Detect which cell encompasses the target text, then output its [X, Y] center coordinate. 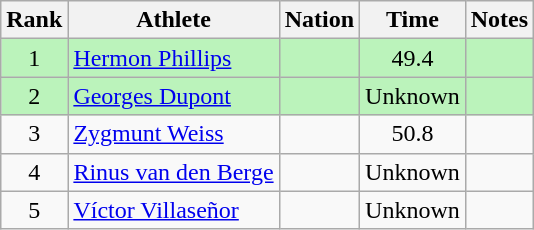
49.4 [413, 58]
Hermon Phillips [174, 58]
Athlete [174, 20]
Nation [319, 20]
2 [34, 96]
1 [34, 58]
3 [34, 134]
Time [413, 20]
Zygmunt Weiss [174, 134]
5 [34, 210]
Georges Dupont [174, 96]
Rinus van den Berge [174, 172]
Víctor Villaseñor [174, 210]
Notes [499, 20]
Rank [34, 20]
4 [34, 172]
50.8 [413, 134]
